Find where the given text appears and provide that cell's center as (X, Y) coordinate. 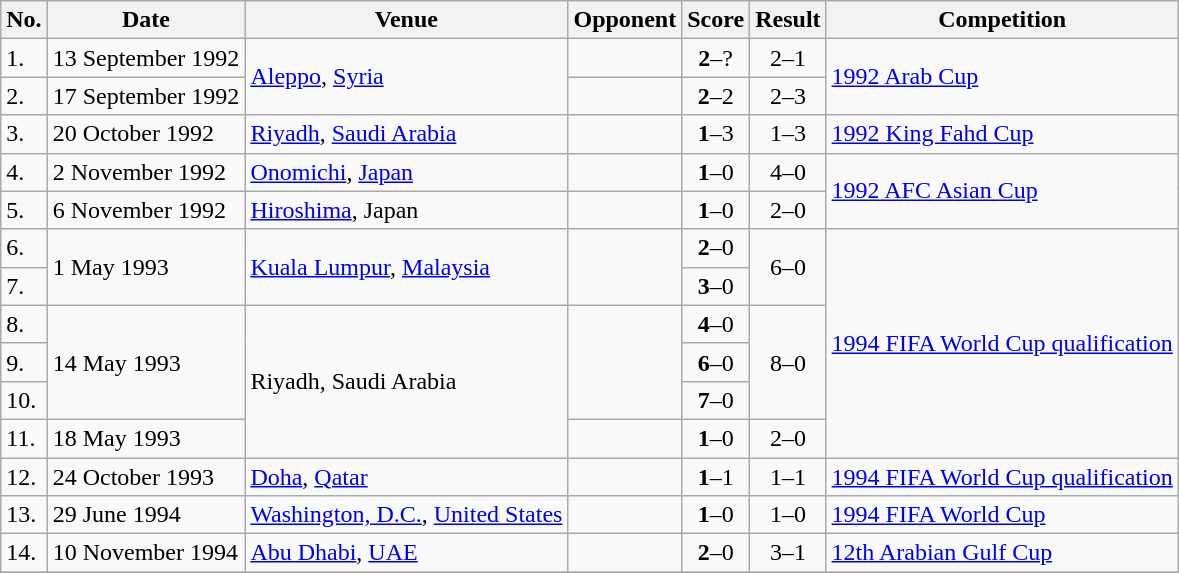
Venue (406, 20)
1994 FIFA World Cup (1002, 515)
2–2 (716, 96)
9. (24, 362)
10. (24, 400)
24 October 1993 (146, 477)
6. (24, 248)
Score (716, 20)
Result (788, 20)
1992 AFC Asian Cup (1002, 191)
Date (146, 20)
7–0 (716, 400)
29 June 1994 (146, 515)
13 September 1992 (146, 58)
Abu Dhabi, UAE (406, 553)
14. (24, 553)
2–1 (788, 58)
Doha, Qatar (406, 477)
10 November 1994 (146, 553)
3. (24, 134)
1. (24, 58)
8–0 (788, 362)
2. (24, 96)
Competition (1002, 20)
3–0 (716, 286)
Kuala Lumpur, Malaysia (406, 267)
3–1 (788, 553)
Washington, D.C., United States (406, 515)
7. (24, 286)
Aleppo, Syria (406, 77)
11. (24, 438)
1992 Arab Cup (1002, 77)
20 October 1992 (146, 134)
14 May 1993 (146, 362)
12th Arabian Gulf Cup (1002, 553)
8. (24, 324)
6 November 1992 (146, 210)
12. (24, 477)
Onomichi, Japan (406, 172)
4. (24, 172)
18 May 1993 (146, 438)
17 September 1992 (146, 96)
1 May 1993 (146, 267)
5. (24, 210)
Hiroshima, Japan (406, 210)
2 November 1992 (146, 172)
13. (24, 515)
2–? (716, 58)
Opponent (625, 20)
1992 King Fahd Cup (1002, 134)
No. (24, 20)
2–3 (788, 96)
